Return [X, Y] of the center of cell containing provided text 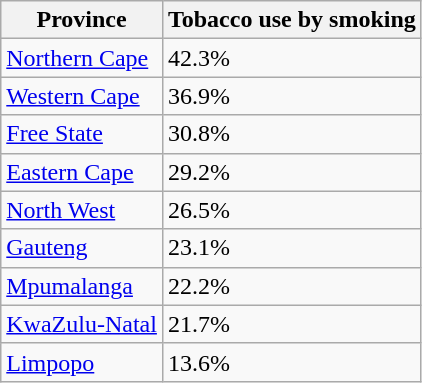
Northern Cape [82, 58]
Eastern Cape [82, 172]
Gauteng [82, 248]
Mpumalanga [82, 286]
13.6% [292, 362]
26.5% [292, 210]
22.2% [292, 286]
North West [82, 210]
42.3% [292, 58]
Tobacco use by smoking [292, 20]
Western Cape [82, 96]
36.9% [292, 96]
Limpopo [82, 362]
Free State [82, 134]
30.8% [292, 134]
29.2% [292, 172]
23.1% [292, 248]
21.7% [292, 324]
KwaZulu-Natal [82, 324]
Province [82, 20]
